Determine the (X, Y) coordinate at the center of the cell enclosing the given text.  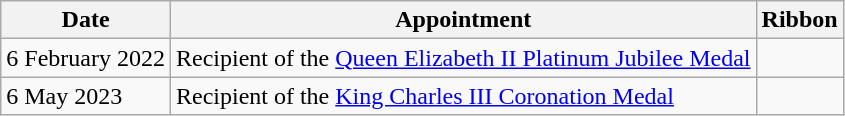
Appointment (463, 20)
Recipient of the Queen Elizabeth II Platinum Jubilee Medal (463, 58)
Ribbon (800, 20)
Recipient of the King Charles III Coronation Medal (463, 96)
Date (86, 20)
6 February 2022 (86, 58)
6 May 2023 (86, 96)
